Scan for the cell matching the given text and deliver its [X, Y] coordinate at center. 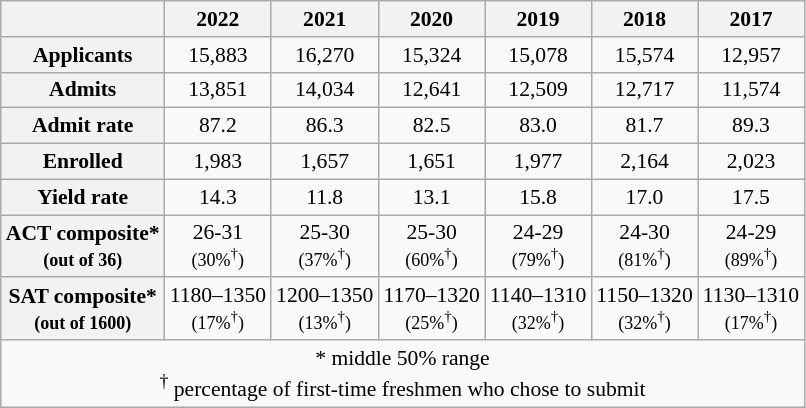
16,270 [324, 54]
11,574 [751, 90]
1200–1350(13%†) [324, 308]
15,574 [644, 54]
81.7 [644, 126]
Applicants [83, 54]
1180–1350(17%†) [218, 308]
* middle 50% range † percentage of first-time freshmen who chose to submit [402, 374]
14,034 [324, 90]
24-29(79%†) [538, 246]
15,883 [218, 54]
2,023 [751, 161]
Admit rate [83, 126]
1150–1320(32%†) [644, 308]
25-30(37%†) [324, 246]
26-31(30%†) [218, 246]
Enrolled [83, 161]
2018 [644, 19]
12,641 [431, 90]
1,651 [431, 161]
25-30(60%†) [431, 246]
15.8 [538, 197]
12,717 [644, 90]
17.0 [644, 197]
1,983 [218, 161]
1170–1320(25%†) [431, 308]
24-30(81%†) [644, 246]
11.8 [324, 197]
2,164 [644, 161]
13.1 [431, 197]
86.3 [324, 126]
2020 [431, 19]
83.0 [538, 126]
2021 [324, 19]
SAT composite*(out of 1600) [83, 308]
1140–1310(32%†) [538, 308]
12,957 [751, 54]
ACT composite*(out of 36) [83, 246]
Yield rate [83, 197]
1130–1310(17%†) [751, 308]
17.5 [751, 197]
87.2 [218, 126]
15,078 [538, 54]
1,657 [324, 161]
82.5 [431, 126]
2022 [218, 19]
89.3 [751, 126]
13,851 [218, 90]
14.3 [218, 197]
2019 [538, 19]
15,324 [431, 54]
2017 [751, 19]
Admits [83, 90]
24-29(89%†) [751, 246]
1,977 [538, 161]
12,509 [538, 90]
